Identify which cell holds the provided text, then report its (X, Y) central coordinate. 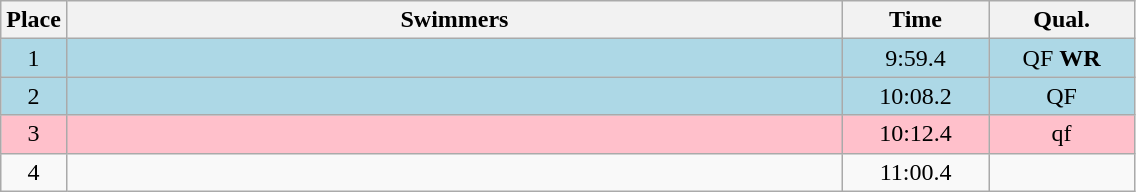
Time (916, 20)
Swimmers (454, 20)
QF WR (1062, 58)
1 (34, 58)
9:59.4 (916, 58)
11:00.4 (916, 172)
qf (1062, 134)
10:12.4 (916, 134)
2 (34, 96)
Qual. (1062, 20)
QF (1062, 96)
Place (34, 20)
4 (34, 172)
3 (34, 134)
10:08.2 (916, 96)
